Capture the cell that displays the provided text and extract its (x, y) central coordinate. 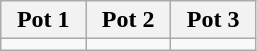
Pot 3 (214, 20)
Pot 1 (44, 20)
Pot 2 (128, 20)
